Locate the cell with the specified text and output its (X, Y) center coordinate. 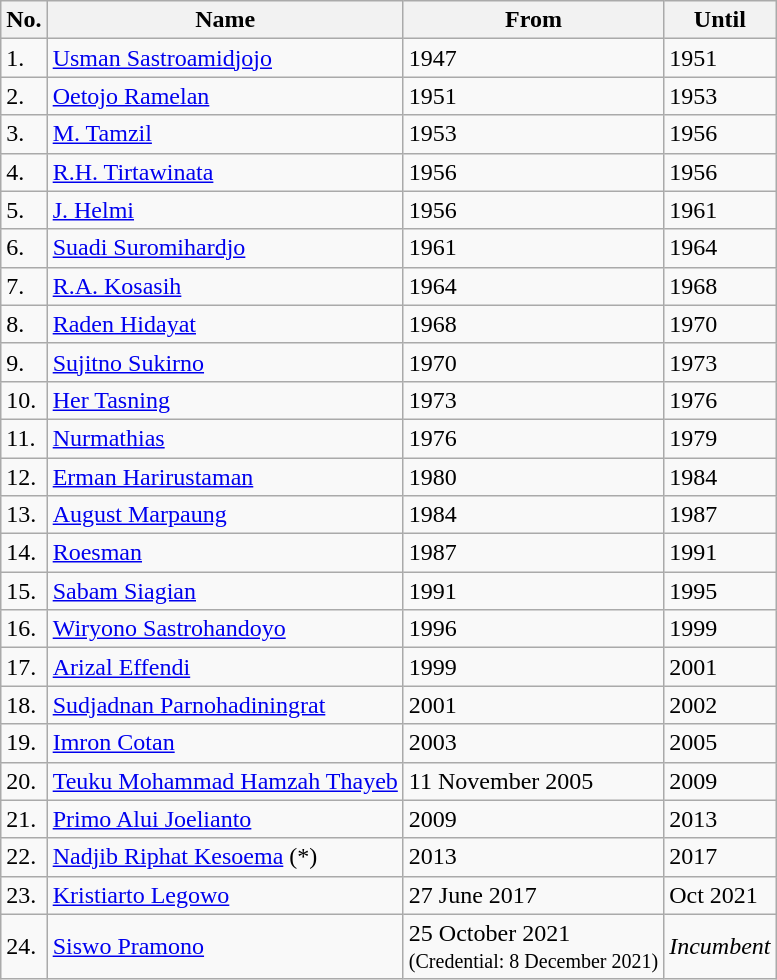
From (533, 20)
Sujitno Sukirno (225, 362)
23. (24, 895)
1996 (533, 629)
22. (24, 857)
Siswo Pramono (225, 946)
No. (24, 20)
Her Tasning (225, 400)
20. (24, 781)
Roesman (225, 553)
Nadjib Riphat Kesoema (*) (225, 857)
7. (24, 286)
2002 (720, 705)
12. (24, 477)
27 June 2017 (533, 895)
2. (24, 96)
16. (24, 629)
R.H. Tirtawinata (225, 172)
Usman Sastroamidjojo (225, 58)
2005 (720, 743)
R.A. Kosasih (225, 286)
15. (24, 591)
9. (24, 362)
J. Helmi (225, 210)
Wiryono Sastrohandoyo (225, 629)
Nurmathias (225, 438)
Imron Cotan (225, 743)
Sabam Siagian (225, 591)
19. (24, 743)
1980 (533, 477)
Arizal Effendi (225, 667)
Incumbent (720, 946)
Suadi Suromihardjo (225, 248)
24. (24, 946)
Name (225, 20)
13. (24, 515)
1979 (720, 438)
August Marpaung (225, 515)
18. (24, 705)
Raden Hidayat (225, 324)
8. (24, 324)
4. (24, 172)
1947 (533, 58)
2017 (720, 857)
Oct 2021 (720, 895)
6. (24, 248)
5. (24, 210)
Oetojo Ramelan (225, 96)
M. Tamzil (225, 134)
Kristiarto Legowo (225, 895)
Primo Alui Joelianto (225, 819)
Sudjadnan Parnohadiningrat (225, 705)
11. (24, 438)
Until (720, 20)
Erman Harirustaman (225, 477)
21. (24, 819)
2003 (533, 743)
25 October 2021(Credential: 8 December 2021) (533, 946)
3. (24, 134)
1. (24, 58)
11 November 2005 (533, 781)
14. (24, 553)
1995 (720, 591)
17. (24, 667)
10. (24, 400)
Teuku Mohammad Hamzah Thayeb (225, 781)
